Detect which cell encompasses the target text, then output its [X, Y] center coordinate. 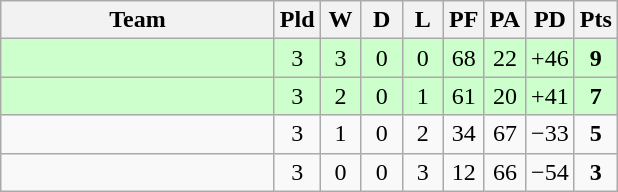
PD [550, 20]
+46 [550, 58]
Team [138, 20]
PF [464, 20]
7 [596, 96]
−33 [550, 134]
66 [504, 172]
5 [596, 134]
+41 [550, 96]
L [422, 20]
67 [504, 134]
−54 [550, 172]
Pts [596, 20]
20 [504, 96]
W [340, 20]
D [382, 20]
12 [464, 172]
22 [504, 58]
34 [464, 134]
9 [596, 58]
PA [504, 20]
Pld [297, 20]
61 [464, 96]
68 [464, 58]
